For the text-containing cell, return its midpoint in [x, y] coordinate format. 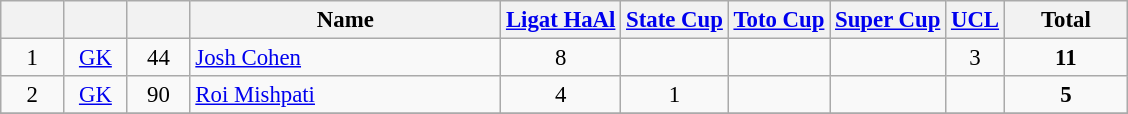
44 [158, 58]
State Cup [674, 20]
2 [32, 95]
Ligat HaAl [561, 20]
4 [561, 95]
11 [1066, 58]
Toto Cup [779, 20]
Super Cup [888, 20]
Name [346, 20]
3 [976, 58]
Roi Mishpati [346, 95]
Josh Cohen [346, 58]
8 [561, 58]
90 [158, 95]
5 [1066, 95]
UCL [976, 20]
Total [1066, 20]
